Detect which cell encompasses the target text, then output its (X, Y) center coordinate. 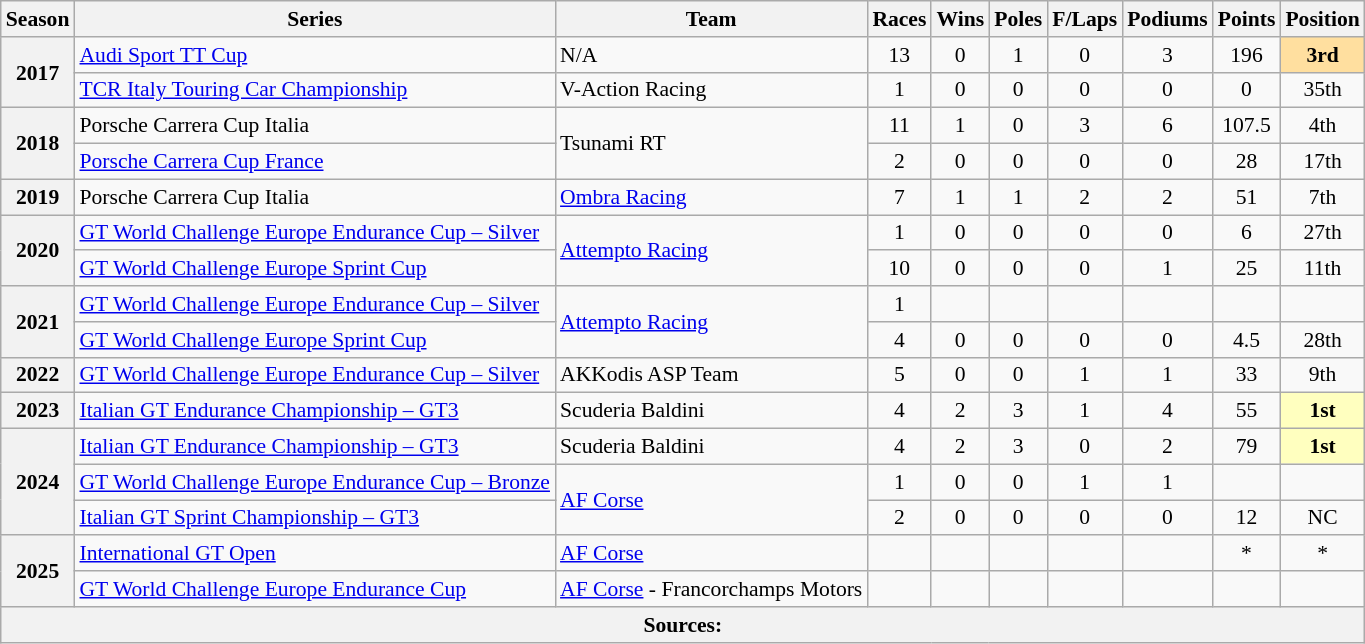
35th (1322, 90)
11 (899, 126)
27th (1322, 233)
25 (1247, 269)
12 (1247, 518)
2025 (38, 572)
2019 (38, 197)
13 (899, 55)
TCR Italy Touring Car Championship (314, 90)
28th (1322, 340)
NC (1322, 518)
11th (1322, 269)
Points (1247, 19)
GT World Challenge Europe Endurance Cup – Bronze (314, 482)
Audi Sport TT Cup (314, 55)
55 (1247, 411)
3rd (1322, 55)
17th (1322, 162)
2022 (38, 375)
33 (1247, 375)
V-Action Racing (711, 90)
Porsche Carrera Cup France (314, 162)
Poles (1018, 19)
4.5 (1247, 340)
F/Laps (1084, 19)
2024 (38, 482)
2018 (38, 144)
79 (1247, 447)
2021 (38, 322)
Tsunami RT (711, 144)
10 (899, 269)
Wins (960, 19)
9th (1322, 375)
International GT Open (314, 554)
7 (899, 197)
Series (314, 19)
AF Corse - Francorchamps Motors (711, 589)
N/A (711, 55)
Podiums (1168, 19)
Position (1322, 19)
196 (1247, 55)
107.5 (1247, 126)
2017 (38, 72)
Italian GT Sprint Championship – GT3 (314, 518)
5 (899, 375)
Team (711, 19)
7th (1322, 197)
Season (38, 19)
Ombra Racing (711, 197)
Sources: (683, 625)
GT World Challenge Europe Endurance Cup (314, 589)
28 (1247, 162)
2023 (38, 411)
AKKodis ASP Team (711, 375)
Races (899, 19)
4th (1322, 126)
2020 (38, 250)
51 (1247, 197)
